Determine the (x, y) coordinate at the center of the cell enclosing the given text.  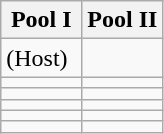
Pool II (122, 20)
(Host) (42, 58)
Pool I (42, 20)
